Return [X, Y] of the center of cell containing provided text 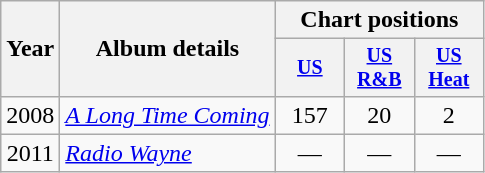
20 [380, 115]
US [310, 68]
2 [448, 115]
USHeat [448, 68]
Album details [168, 49]
2011 [30, 153]
Year [30, 49]
2008 [30, 115]
Radio Wayne [168, 153]
A Long Time Coming [168, 115]
157 [310, 115]
Chart positions [379, 20]
USR&B [380, 68]
